Locate the cell with the specified text and output its [x, y] center coordinate. 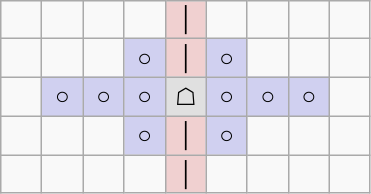
☖ [186, 97]
